Output the [X, Y] coordinate of the center of the cell containing the given text.  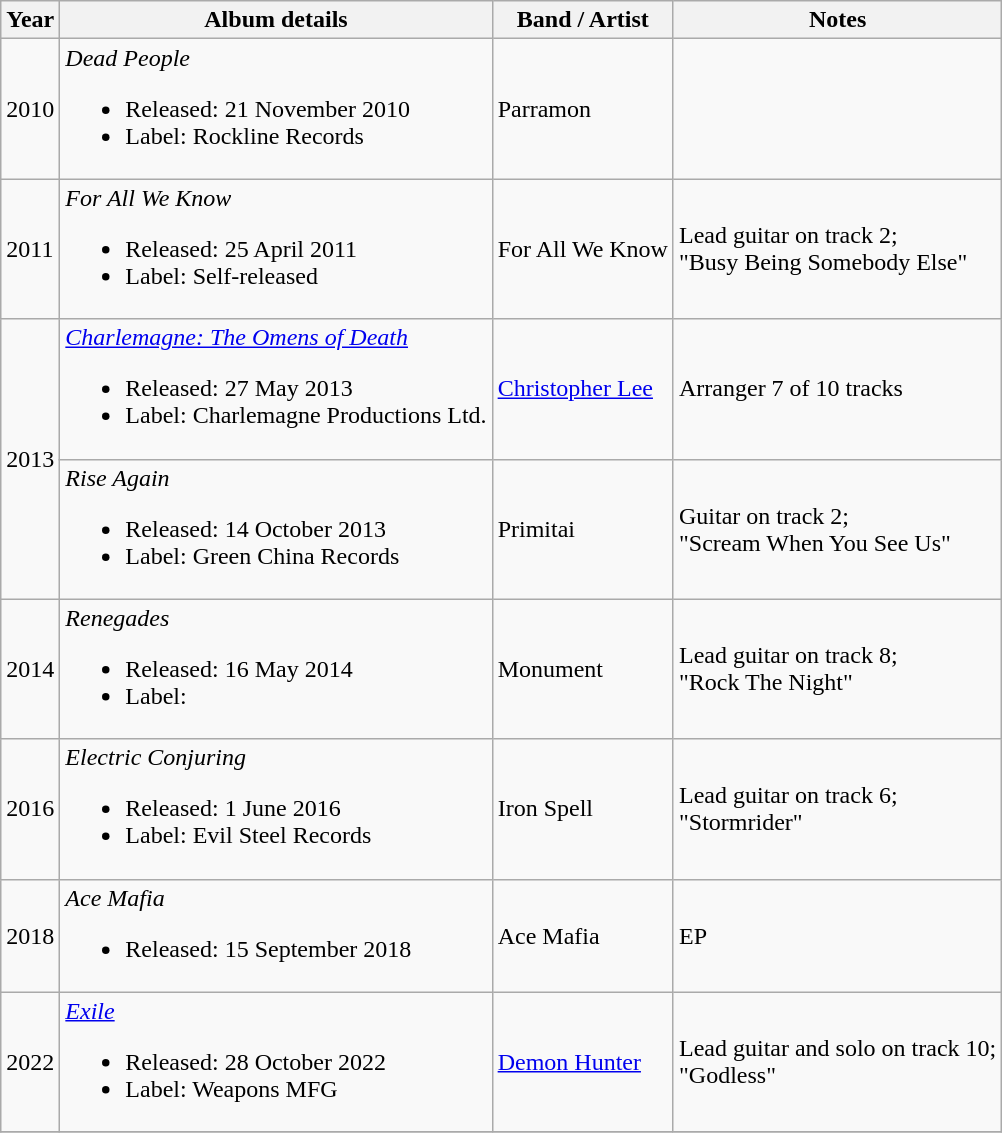
Lead guitar on track 2;"Busy Being Somebody Else" [837, 249]
Year [30, 20]
2011 [30, 249]
For All We KnowReleased: 25 April 2011Label: Self-released [276, 249]
Primitai [582, 529]
Ace MafiaReleased: 15 September 2018 [276, 936]
Guitar on track 2;"Scream When You See Us" [837, 529]
RenegadesReleased: 16 May 2014Label: [276, 669]
Ace Mafia [582, 936]
Dead PeopleReleased: 21 November 2010Label: Rockline Records [276, 109]
2018 [30, 936]
Lead guitar on track 6;"Stormrider" [837, 809]
Lead guitar on track 8;"Rock The Night" [837, 669]
Christopher Lee [582, 389]
Notes [837, 20]
Parramon [582, 109]
Band / Artist [582, 20]
2014 [30, 669]
Lead guitar and solo on track 10;"Godless" [837, 1062]
For All We Know [582, 249]
ExileReleased: 28 October 2022Label: Weapons MFG [276, 1062]
2010 [30, 109]
2016 [30, 809]
Arranger 7 of 10 tracks [837, 389]
Monument [582, 669]
Iron Spell [582, 809]
2022 [30, 1062]
EP [837, 936]
Demon Hunter [582, 1062]
2013 [30, 459]
Electric ConjuringReleased: 1 June 2016Label: Evil Steel Records [276, 809]
Rise AgainReleased: 14 October 2013Label: Green China Records [276, 529]
Charlemagne: The Omens of DeathReleased: 27 May 2013Label: Charlemagne Productions Ltd. [276, 389]
Album details [276, 20]
